Pinpoint the cell where the given text exists, returning its (x, y) midpoint coordinate. 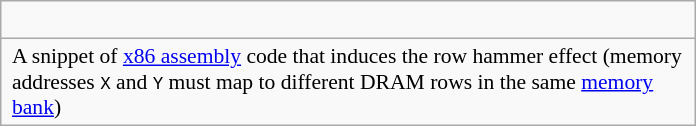
A snippet of x86 assembly code that induces the row hammer effect (memory addresses X and Y must map to different DRAM rows in the same memory bank) (348, 82)
